From the cell containing the given text, extract its center point as (X, Y) coordinate. 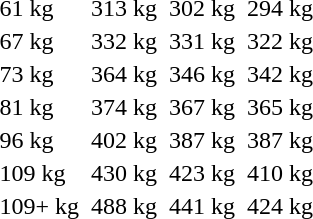
364 kg (124, 74)
374 kg (124, 107)
332 kg (124, 41)
387 kg (202, 140)
423 kg (202, 173)
402 kg (124, 140)
346 kg (202, 74)
331 kg (202, 41)
430 kg (124, 173)
367 kg (202, 107)
